Capture the cell that displays the provided text and extract its [X, Y] central coordinate. 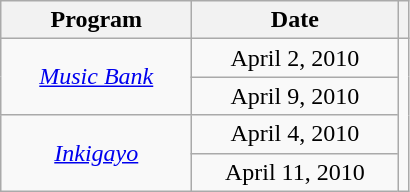
April 2, 2010 [295, 58]
April 11, 2010 [295, 172]
Program [96, 20]
April 9, 2010 [295, 96]
Music Bank [96, 77]
Date [295, 20]
Inkigayo [96, 153]
April 4, 2010 [295, 134]
